Locate the cell with the specified text and output its (X, Y) center coordinate. 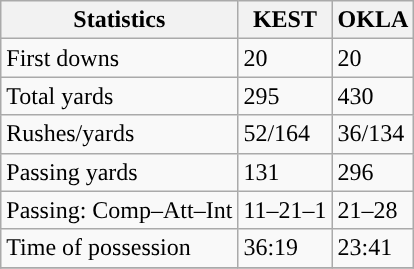
Passing: Comp–Att–Int (120, 210)
11–21–1 (285, 210)
23:41 (373, 248)
296 (373, 172)
Statistics (120, 20)
OKLA (373, 20)
21–28 (373, 210)
430 (373, 96)
First downs (120, 58)
Passing yards (120, 172)
36:19 (285, 248)
Total yards (120, 96)
KEST (285, 20)
Rushes/yards (120, 134)
131 (285, 172)
36/134 (373, 134)
52/164 (285, 134)
Time of possession (120, 248)
295 (285, 96)
